Return the (X, Y) coordinate for the center point of the cell that contains the specified text.  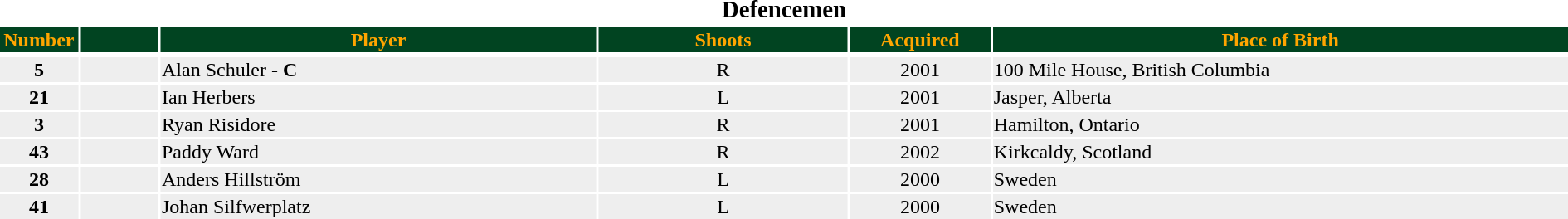
Paddy Ward (378, 152)
5 (39, 70)
Kirkcaldy, Scotland (1280, 152)
Alan Schuler - C (378, 70)
Place of Birth (1280, 40)
Hamilton, Ontario (1280, 124)
Player (378, 40)
Acquired (919, 40)
100 Mile House, British Columbia (1280, 70)
Anders Hillström (378, 179)
Ryan Risidore (378, 124)
Jasper, Alberta (1280, 97)
Number (39, 40)
Johan Silfwerplatz (378, 207)
21 (39, 97)
2002 (919, 152)
3 (39, 124)
Shoots (723, 40)
41 (39, 207)
28 (39, 179)
43 (39, 152)
Ian Herbers (378, 97)
